Search for the cell housing the specified text and yield its (x, y) center coordinate. 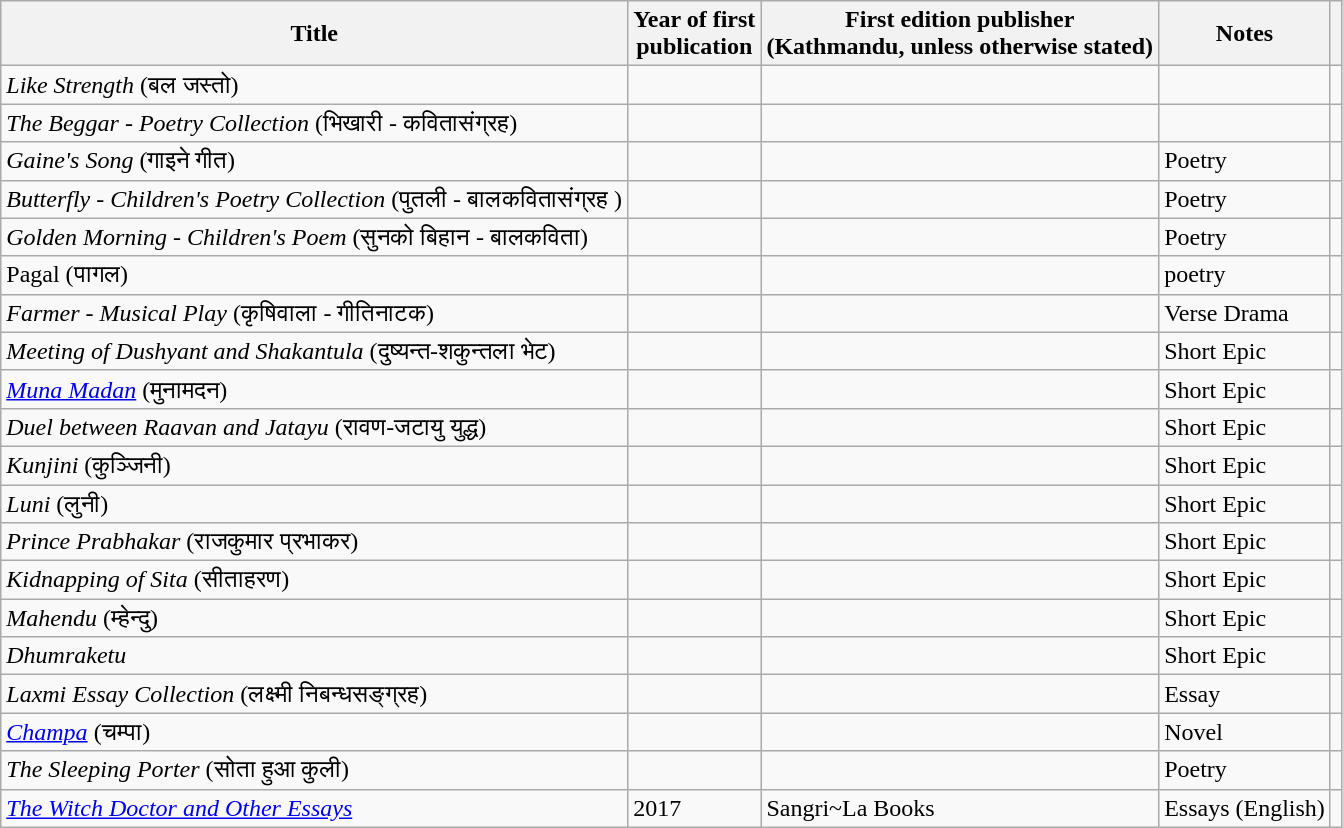
Essays (English) (1245, 808)
The Sleeping Porter (सोता हुआ कुली) (314, 770)
Like Strength (बल जस्तो) (314, 85)
Mahendu (म्हेन्दु) (314, 618)
Kidnapping of Sita (सीताहरण) (314, 580)
Farmer - Musical Play (कृषिवाला - गीतिनाटक) (314, 313)
Prince Prabhakar (राजकुमार प्रभाकर) (314, 542)
Gaine's Song (गाइने गीत) (314, 161)
Sangri~La Books (960, 808)
Champa (चम्पा) (314, 732)
The Beggar - Poetry Collection (भिखारी - कवितासंग्रह) (314, 123)
Novel (1245, 732)
Notes (1245, 34)
Pagal (पागल) (314, 275)
Year of firstpublication (694, 34)
Essay (1245, 694)
Dhumraketu (314, 656)
Kunjini (कुञ्जिनी) (314, 465)
Title (314, 34)
Muna Madan (मुनामदन) (314, 389)
Meeting of Dushyant and Shakantula (दुष्यन्त-शकुन्तला भेट) (314, 351)
poetry (1245, 275)
Duel between Raavan and Jatayu (रावण-जटायु युद्ध) (314, 427)
The Witch Doctor and Other Essays (314, 808)
Verse Drama (1245, 313)
Laxmi Essay Collection (लक्ष्मी निबन्धसङ्‌ग्रह) (314, 694)
First edition publisher(Kathmandu, unless otherwise stated) (960, 34)
Butterfly - Children's Poetry Collection (पुतली - बालकवितासंग्रह ) (314, 199)
Golden Morning - Children's Poem (सुनको बिहान - बालकविता) (314, 237)
Luni (लुनी) (314, 503)
2017 (694, 808)
